Provide the (x, y) coordinate of the cell's center where the given text is located.  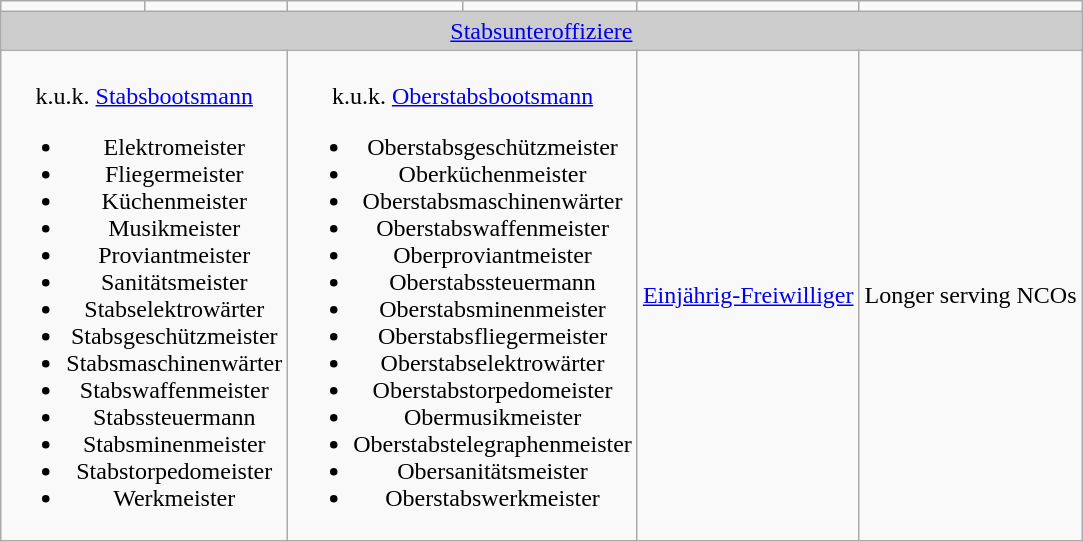
Longer serving NCOs (970, 296)
Einjährig-Freiwilliger (748, 296)
Stabsunteroffiziere (542, 31)
